For the text-containing cell, return its midpoint in [x, y] coordinate format. 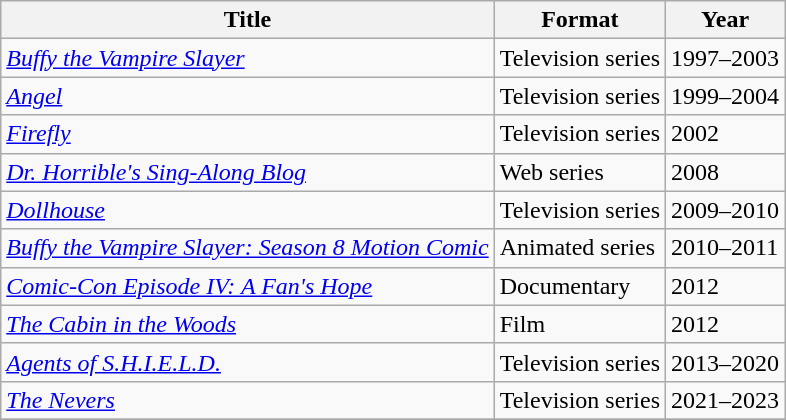
The Cabin in the Woods [248, 324]
2002 [726, 134]
Animated series [580, 248]
2009–2010 [726, 210]
1997–2003 [726, 58]
Buffy the Vampire Slayer [248, 58]
Buffy the Vampire Slayer: Season 8 Motion Comic [248, 248]
Comic-Con Episode IV: A Fan's Hope [248, 286]
Firefly [248, 134]
1999–2004 [726, 96]
2021–2023 [726, 400]
Format [580, 20]
Year [726, 20]
Film [580, 324]
Angel [248, 96]
Title [248, 20]
2010–2011 [726, 248]
Dollhouse [248, 210]
Agents of S.H.I.E.L.D. [248, 362]
2013–2020 [726, 362]
The Nevers [248, 400]
2008 [726, 172]
Documentary [580, 286]
Web series [580, 172]
Dr. Horrible's Sing-Along Blog [248, 172]
